For the text-containing cell, return its midpoint in (X, Y) coordinate format. 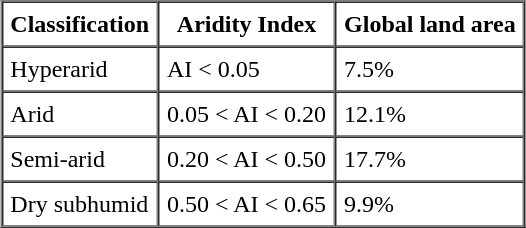
Dry subhumid (80, 204)
Arid (80, 114)
7.5% (430, 68)
12.1% (430, 114)
Classification (80, 24)
0.20 < AI < 0.50 (246, 158)
Global land area (430, 24)
0.05 < AI < 0.20 (246, 114)
Hyperarid (80, 68)
Semi-arid (80, 158)
Aridity Index (246, 24)
0.50 < AI < 0.65 (246, 204)
9.9% (430, 204)
17.7% (430, 158)
AI < 0.05 (246, 68)
